Capture the cell that displays the provided text and extract its (x, y) central coordinate. 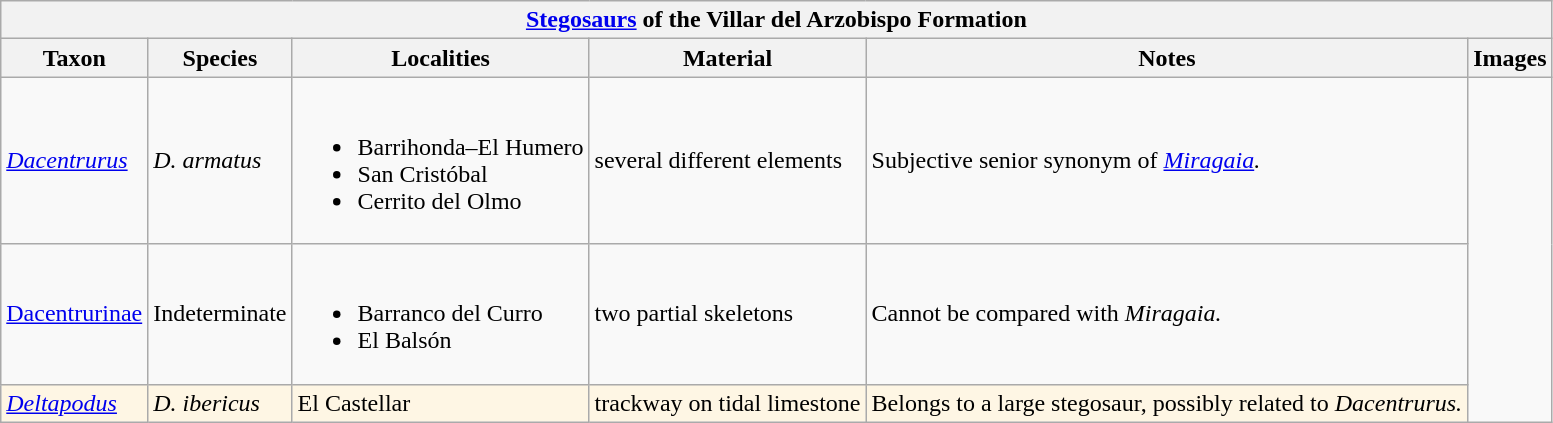
Localities (440, 58)
two partial skeletons (728, 314)
Barrihonda–El HumeroSan CristóbalCerrito del Olmo (440, 160)
Subjective senior synonym of Miragaia. (1167, 160)
Stegosaurs of the Villar del Arzobispo Formation (776, 20)
Indeterminate (220, 314)
Cannot be compared with Miragaia. (1167, 314)
Images (1510, 58)
D. ibericus (220, 403)
D. armatus (220, 160)
Notes (1167, 58)
Dacentrurinae (74, 314)
Taxon (74, 58)
Material (728, 58)
Species (220, 58)
Dacentrurus (74, 160)
Barranco del CurroEl Balsón (440, 314)
several different elements (728, 160)
Deltapodus (74, 403)
Belongs to a large stegosaur, possibly related to Dacentrurus. (1167, 403)
trackway on tidal limestone (728, 403)
El Castellar (440, 403)
